Find where the given text appears and provide that cell's center as [X, Y] coordinate. 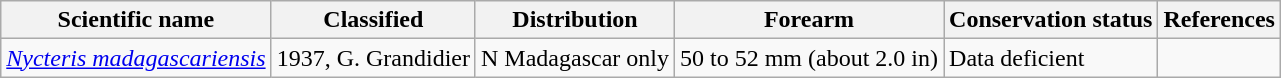
1937, G. Grandidier [373, 58]
Nycteris madagascariensis [136, 58]
References [1220, 20]
Classified [373, 20]
50 to 52 mm (about 2.0 in) [808, 58]
Scientific name [136, 20]
N Madagascar only [574, 58]
Conservation status [1051, 20]
Data deficient [1051, 58]
Forearm [808, 20]
Distribution [574, 20]
